Pinpoint the cell where the given text exists, returning its [X, Y] midpoint coordinate. 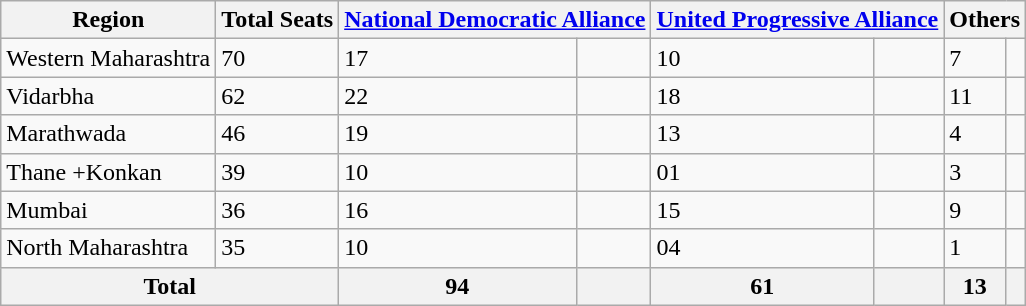
18 [762, 96]
36 [278, 210]
3 [975, 172]
Vidarbha [108, 96]
Marathwada [108, 134]
National Democratic Alliance [495, 20]
70 [278, 58]
Others [985, 20]
United Progressive Alliance [798, 20]
Western Maharashtra [108, 58]
01 [762, 172]
15 [762, 210]
62 [278, 96]
Total Seats [278, 20]
9 [975, 210]
Mumbai [108, 210]
39 [278, 172]
North Maharashtra [108, 248]
4 [975, 134]
46 [278, 134]
11 [975, 96]
35 [278, 248]
04 [762, 248]
Region [108, 20]
19 [458, 134]
Total [170, 286]
61 [762, 286]
16 [458, 210]
1 [975, 248]
94 [458, 286]
7 [975, 58]
22 [458, 96]
Thane +Konkan [108, 172]
17 [458, 58]
